Scan for the cell matching the given text and deliver its [x, y] coordinate at center. 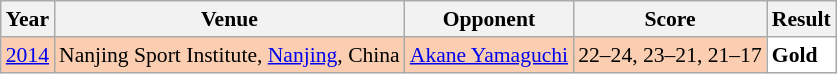
Venue [230, 19]
Nanjing Sport Institute, Nanjing, China [230, 55]
Gold [802, 55]
Akane Yamaguchi [489, 55]
Opponent [489, 19]
22–24, 23–21, 21–17 [670, 55]
Result [802, 19]
2014 [28, 55]
Year [28, 19]
Score [670, 19]
